Output the (x, y) coordinate of the center of the cell containing the given text.  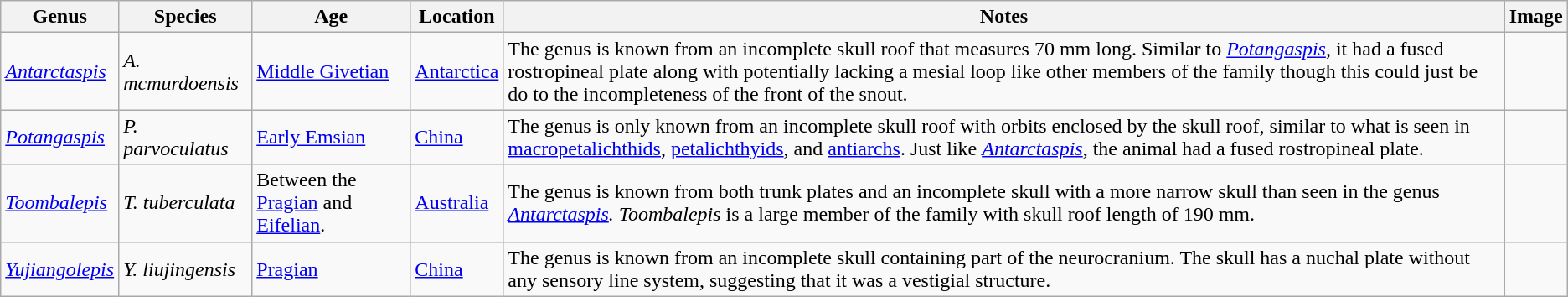
Early Emsian (332, 138)
Antarctaspis (60, 71)
Location (457, 17)
Australia (457, 203)
Image (1536, 17)
A. mcmurdoensis (186, 71)
Antarctica (457, 71)
Potangaspis (60, 138)
Yujiangolepis (60, 268)
Y. liujingensis (186, 268)
P. parvoculatus (186, 138)
Genus (60, 17)
Species (186, 17)
Middle Givetian (332, 71)
T. tuberculata (186, 203)
Between the Pragian and Eifelian. (332, 203)
Notes (1003, 17)
Age (332, 17)
Toombalepis (60, 203)
Pragian (332, 268)
